Return the (x, y) coordinate for the center point of the cell that contains the specified text.  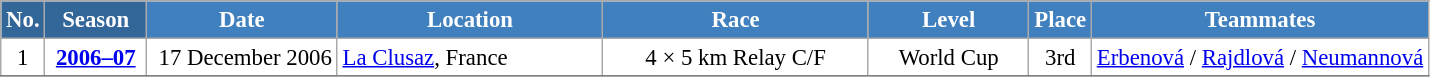
2006–07 (96, 58)
Place (1060, 20)
La Clusaz, France (470, 58)
Erbenová / Rajdlová / Neumannová (1260, 58)
No. (23, 20)
Season (96, 20)
3rd (1060, 58)
World Cup (948, 58)
Level (948, 20)
Date (242, 20)
Location (470, 20)
Race (736, 20)
17 December 2006 (242, 58)
Teammates (1260, 20)
4 × 5 km Relay C/F (736, 58)
1 (23, 58)
